Determine the (x, y) coordinate at the center of the cell enclosing the given text.  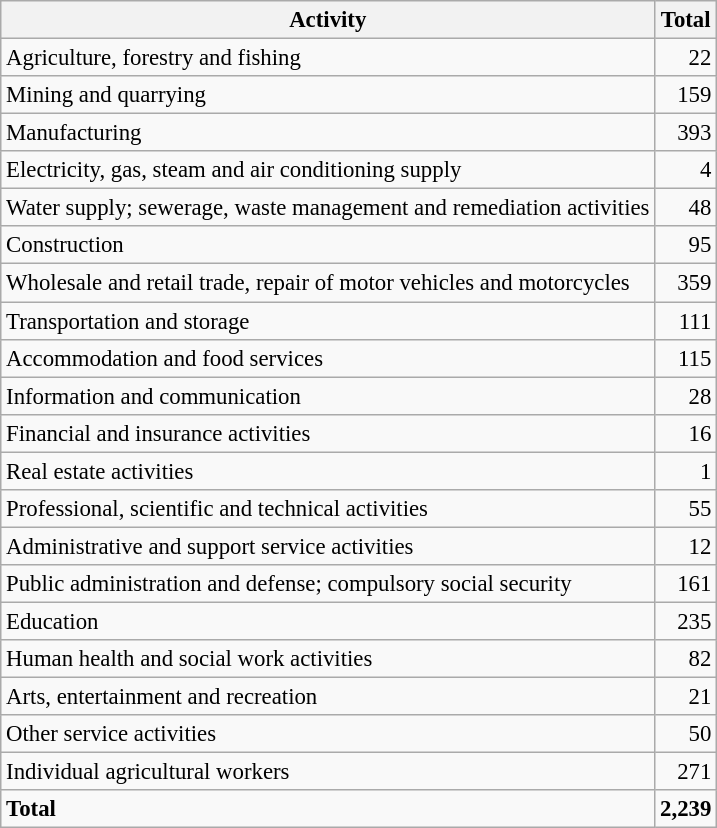
Activity (328, 20)
95 (686, 245)
161 (686, 584)
Arts, entertainment and recreation (328, 697)
4 (686, 170)
359 (686, 283)
Information and communication (328, 396)
Wholesale and retail trade, repair of motor vehicles and motorcycles (328, 283)
Professional, scientific and technical activities (328, 509)
Electricity, gas, steam and air conditioning supply (328, 170)
Human health and social work activities (328, 659)
Accommodation and food services (328, 358)
50 (686, 734)
Individual agricultural workers (328, 772)
16 (686, 433)
Water supply; sewerage, waste management and remediation activities (328, 208)
Construction (328, 245)
Administrative and support service activities (328, 546)
28 (686, 396)
Financial and insurance activities (328, 433)
2,239 (686, 809)
Transportation and storage (328, 321)
111 (686, 321)
Public administration and defense; compulsory social security (328, 584)
115 (686, 358)
235 (686, 621)
55 (686, 509)
271 (686, 772)
22 (686, 58)
1 (686, 471)
Other service activities (328, 734)
82 (686, 659)
Education (328, 621)
48 (686, 208)
21 (686, 697)
393 (686, 133)
12 (686, 546)
Mining and quarrying (328, 95)
Agriculture, forestry and fishing (328, 58)
Manufacturing (328, 133)
159 (686, 95)
Real estate activities (328, 471)
